Extract the (X, Y) coordinate from the center of the cell holding the provided text.  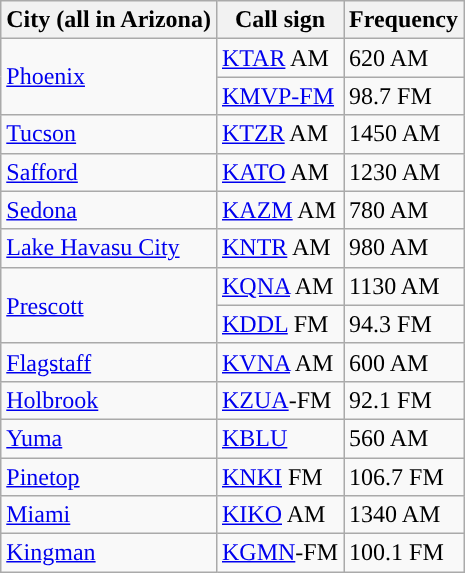
Yuma (109, 438)
1340 AM (404, 515)
KTZR AM (280, 134)
1450 AM (404, 134)
Sedona (109, 210)
Phoenix (109, 77)
Safford (109, 172)
Tucson (109, 134)
KIKO AM (280, 515)
Frequency (404, 20)
560 AM (404, 438)
Miami (109, 515)
600 AM (404, 362)
Holbrook (109, 400)
KMVP-FM (280, 96)
Call sign (280, 20)
1130 AM (404, 286)
KVNA AM (280, 362)
94.3 FM (404, 324)
620 AM (404, 58)
106.7 FM (404, 477)
KNTR AM (280, 248)
KBLU (280, 438)
KQNA AM (280, 286)
KTAR AM (280, 58)
780 AM (404, 210)
Kingman (109, 553)
100.1 FM (404, 553)
Flagstaff (109, 362)
KATO AM (280, 172)
KGMN-FM (280, 553)
980 AM (404, 248)
Prescott (109, 305)
KZUA-FM (280, 400)
1230 AM (404, 172)
KNKI FM (280, 477)
Pinetop (109, 477)
Lake Havasu City (109, 248)
KAZM AM (280, 210)
92.1 FM (404, 400)
98.7 FM (404, 96)
City (all in Arizona) (109, 20)
KDDL FM (280, 324)
